Scan for the cell matching the given text and deliver its [x, y] coordinate at center. 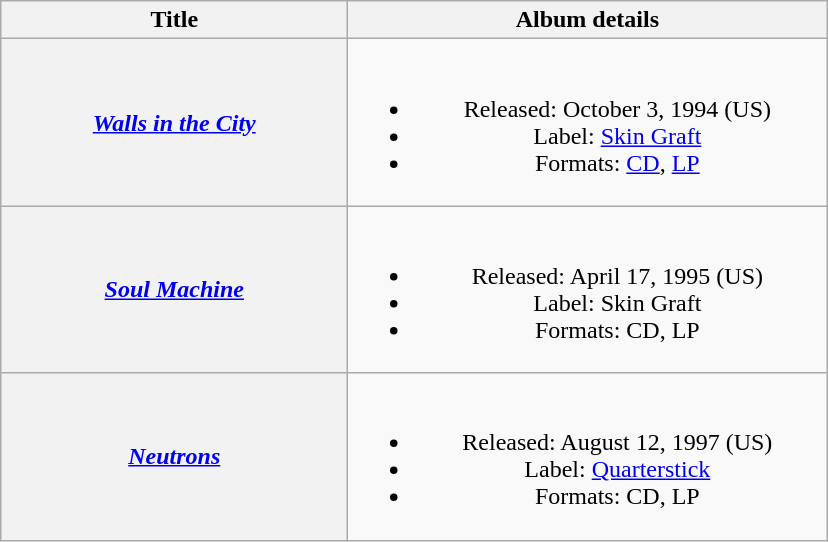
Released: August 12, 1997 (US)Label: QuarterstickFormats: CD, LP [588, 456]
Neutrons [174, 456]
Title [174, 20]
Walls in the City [174, 122]
Released: October 3, 1994 (US)Label: Skin GraftFormats: CD, LP [588, 122]
Album details [588, 20]
Released: April 17, 1995 (US)Label: Skin GraftFormats: CD, LP [588, 290]
Soul Machine [174, 290]
